Return the [x, y] coordinate for the center point of the cell that contains the specified text.  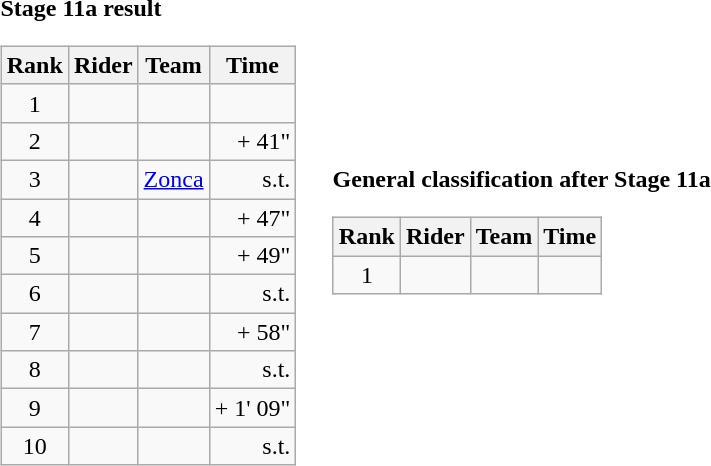
10 [34, 446]
6 [34, 294]
5 [34, 256]
+ 49" [252, 256]
4 [34, 217]
7 [34, 332]
+ 47" [252, 217]
+ 1' 09" [252, 408]
+ 41" [252, 141]
3 [34, 179]
2 [34, 141]
Zonca [174, 179]
8 [34, 370]
+ 58" [252, 332]
9 [34, 408]
